Scan for the cell matching the given text and deliver its [X, Y] coordinate at center. 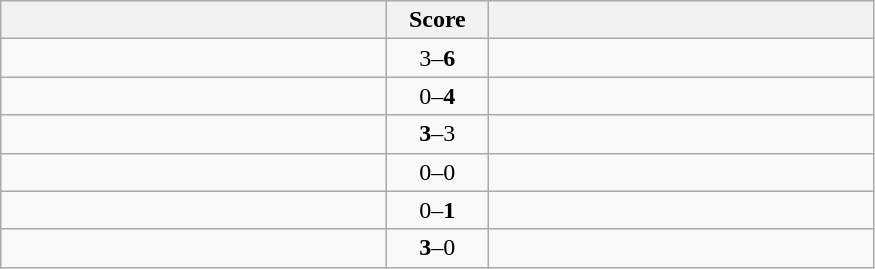
3–3 [438, 134]
0–1 [438, 210]
0–4 [438, 96]
0–0 [438, 172]
Score [438, 20]
3–6 [438, 58]
3–0 [438, 248]
